From the cell containing the given text, extract its center point as (x, y) coordinate. 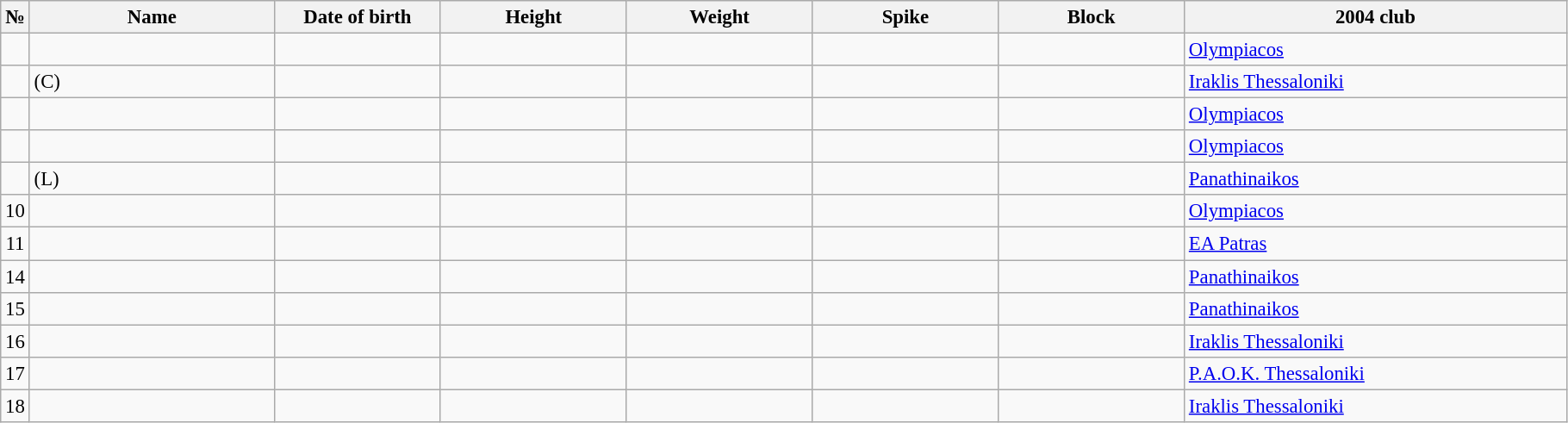
Weight (719, 17)
15 (16, 308)
17 (16, 373)
(L) (152, 179)
Date of birth (357, 17)
16 (16, 341)
P.A.O.K. Thessaloniki (1376, 373)
№ (16, 17)
Spike (905, 17)
11 (16, 244)
18 (16, 406)
10 (16, 211)
Name (152, 17)
2004 club (1376, 17)
14 (16, 277)
Block (1092, 17)
Height (533, 17)
(C) (152, 82)
EA Patras (1376, 244)
